Locate the cell with the specified text and output its (X, Y) center coordinate. 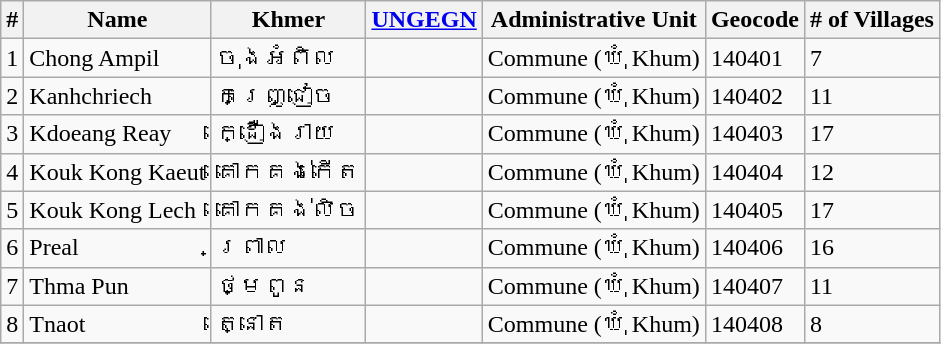
3 (12, 134)
Name (118, 20)
ក្ដឿងរាយ (288, 134)
Administrative Unit (594, 20)
Preal (118, 248)
140405 (754, 210)
140402 (754, 96)
140404 (754, 172)
គោកគង់កើត (288, 172)
Chong Ampil (118, 58)
# (12, 20)
Kanhchriech (118, 96)
140406 (754, 248)
Kdoeang Reay (118, 134)
140401 (754, 58)
12 (872, 172)
ត្នោត (288, 324)
140403 (754, 134)
ព្រាល (288, 248)
Tnaot (118, 324)
UNGEGN (424, 20)
16 (872, 248)
4 (12, 172)
Kouk Kong Lech (118, 210)
1 (12, 58)
Thma Pun (118, 286)
ថ្មពូន (288, 286)
កញ្ជ្រៀច (288, 96)
6 (12, 248)
Khmer (288, 20)
2 (12, 96)
Geocode (754, 20)
5 (12, 210)
140408 (754, 324)
គោកគង់លិច (288, 210)
# of Villages (872, 20)
140407 (754, 286)
ចុងអំពិល (288, 58)
Kouk Kong Kaeut (118, 172)
